Find where the given text appears and provide that cell's center as (X, Y) coordinate. 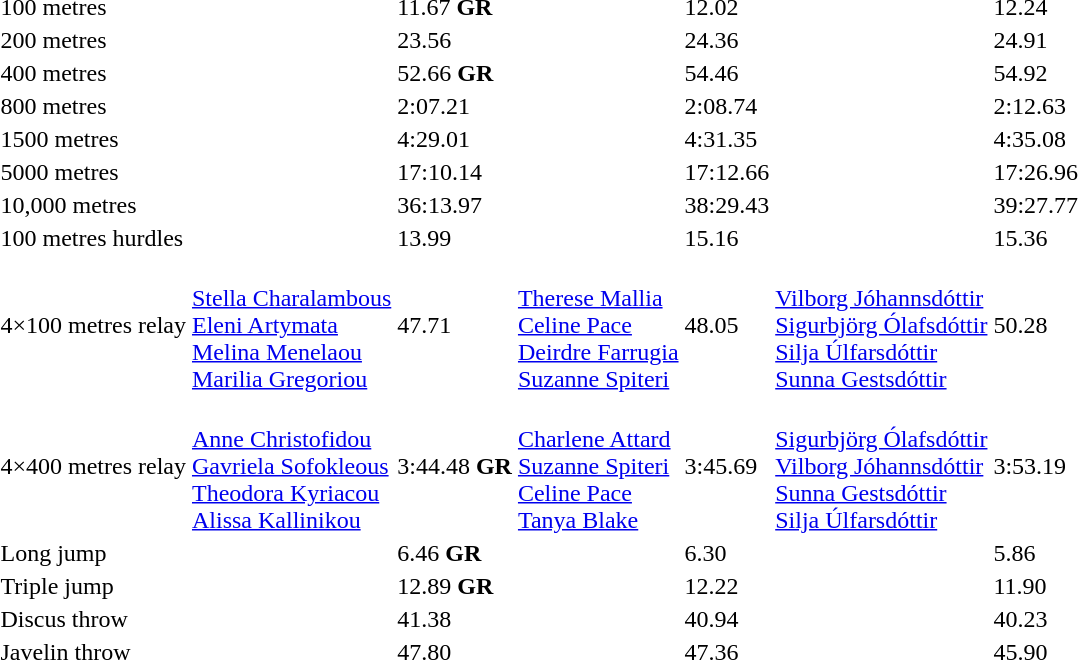
6.30 (727, 553)
4:29.01 (455, 139)
2:07.21 (455, 106)
3:44.48 GR (455, 466)
Therese MalliaCeline PaceDeirdre FarrugiaSuzanne Spiteri (598, 325)
17:10.14 (455, 172)
47.71 (455, 325)
12.22 (727, 586)
Stella CharalambousEleni ArtymataMelina MenelaouMarilia Gregoriou (291, 325)
41.38 (455, 619)
40.94 (727, 619)
3:45.69 (727, 466)
Anne ChristofidouGavriela SofokleousTheodora KyriacouAlissa Kallinikou (291, 466)
12.89 GR (455, 586)
2:08.74 (727, 106)
24.36 (727, 40)
Charlene AttardSuzanne SpiteriCeline PaceTanya Blake (598, 466)
36:13.97 (455, 205)
Vilborg JóhannsdóttirSigurbjörg ÓlafsdóttirSilja ÚlfarsdóttirSunna Gestsdóttir (882, 325)
15.16 (727, 238)
23.56 (455, 40)
Sigurbjörg ÓlafsdóttirVilborg JóhannsdóttirSunna GestsdóttirSilja Úlfarsdóttir (882, 466)
13.99 (455, 238)
54.46 (727, 73)
6.46 GR (455, 553)
17:12.66 (727, 172)
4:31.35 (727, 139)
38:29.43 (727, 205)
48.05 (727, 325)
52.66 GR (455, 73)
